Identify which cell holds the provided text, then report its (x, y) central coordinate. 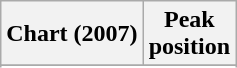
Chart (2007) (72, 34)
Peakposition (189, 34)
